Determine the (x, y) coordinate at the center of the cell enclosing the given text.  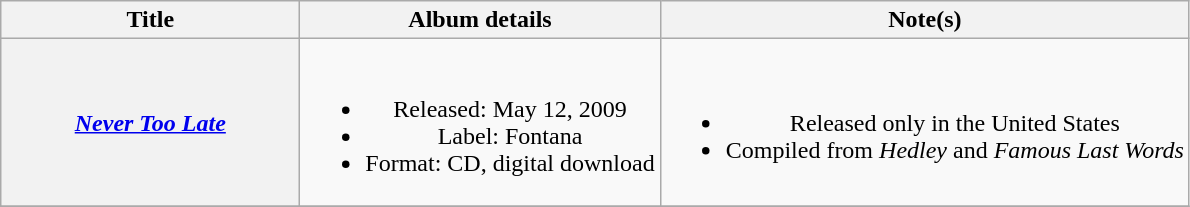
Released only in the United StatesCompiled from Hedley and Famous Last Words (924, 122)
Title (150, 20)
Album details (480, 20)
Note(s) (924, 20)
Released: May 12, 2009Label: FontanaFormat: CD, digital download (480, 122)
Never Too Late (150, 122)
